Extract the (X, Y) coordinate from the center of the cell holding the provided text.  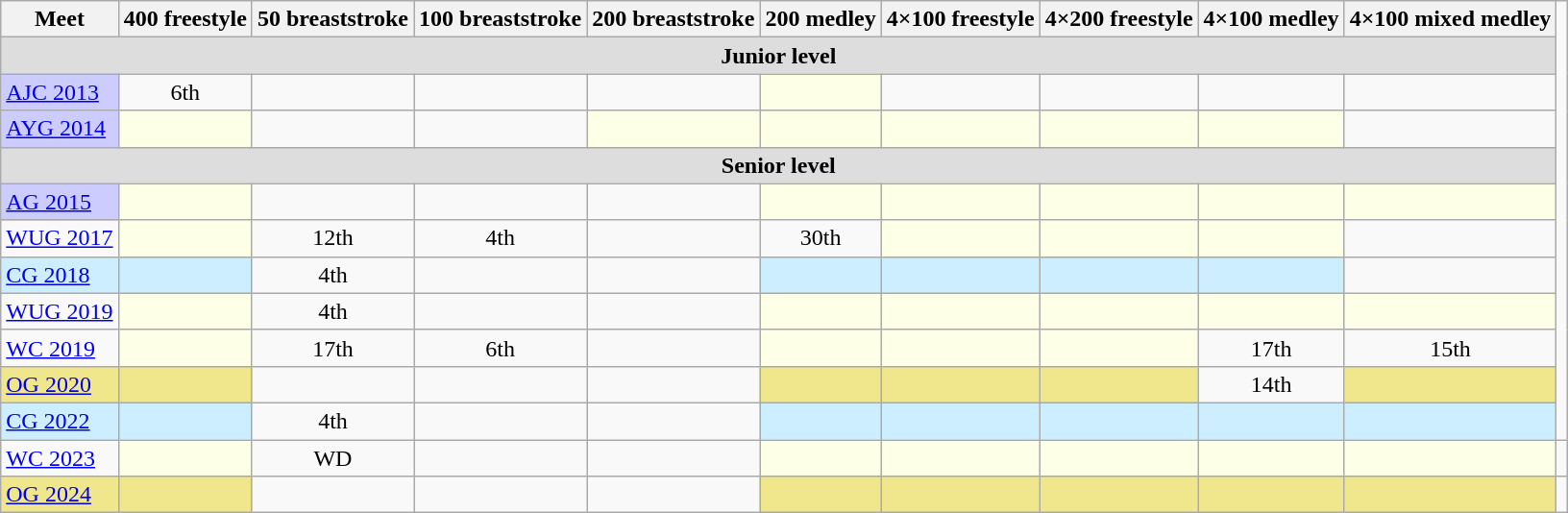
4×100 medley (1271, 19)
Senior level (778, 165)
WC 2023 (60, 458)
15th (1451, 348)
14th (1271, 384)
CG 2018 (60, 275)
50 breaststroke (332, 19)
200 medley (821, 19)
AG 2015 (60, 202)
WUG 2017 (60, 238)
CG 2022 (60, 421)
200 breaststroke (674, 19)
Meet (60, 19)
WUG 2019 (60, 311)
WC 2019 (60, 348)
400 freestyle (184, 19)
WD (332, 458)
100 breaststroke (501, 19)
12th (332, 238)
30th (821, 238)
AJC 2013 (60, 92)
AYG 2014 (60, 129)
4×100 freestyle (961, 19)
4×200 freestyle (1118, 19)
OG 2020 (60, 384)
4×100 mixed medley (1451, 19)
OG 2024 (60, 495)
Junior level (778, 56)
